Identify which cell holds the provided text, then report its (X, Y) central coordinate. 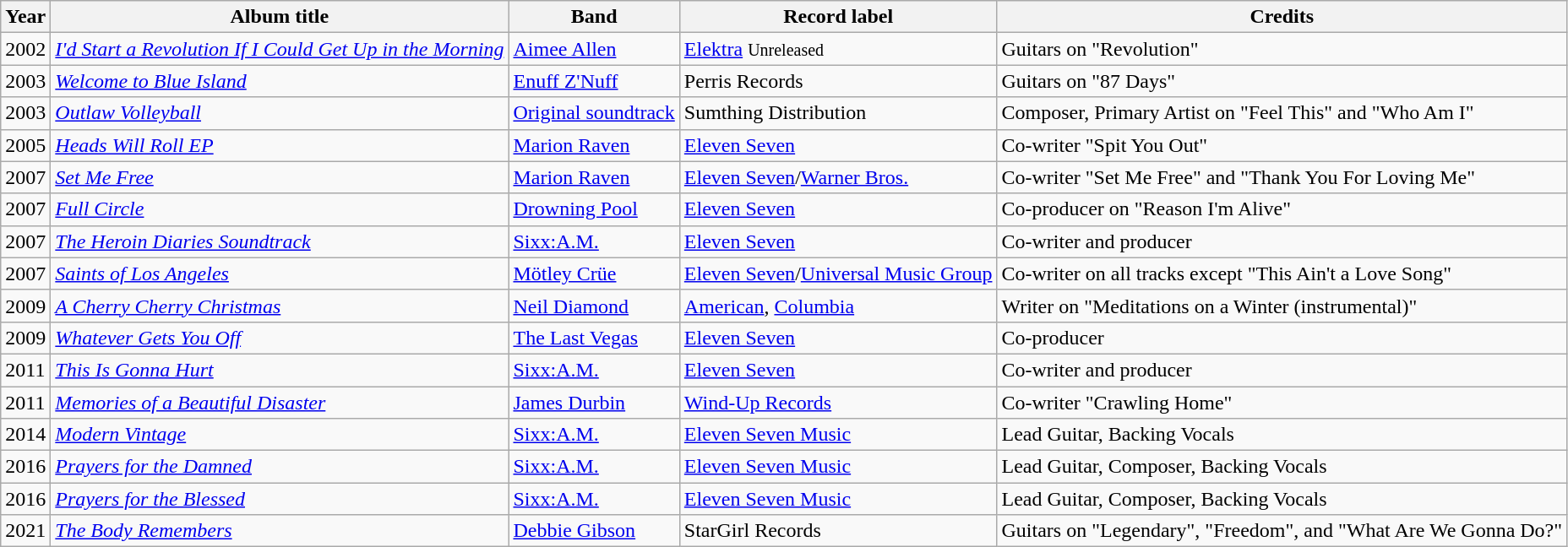
Heads Will Roll EP (280, 145)
The Body Remembers (280, 531)
Drowning Pool (594, 209)
Prayers for the Blessed (280, 499)
Year (25, 17)
Neil Diamond (594, 306)
Sumthing Distribution (838, 113)
Record label (838, 17)
Mötley Crüe (594, 273)
Album title (280, 17)
Wind-Up Records (838, 403)
Co-producer (1282, 338)
Aimee Allen (594, 49)
James Durbin (594, 403)
Enuff Z'Nuff (594, 81)
2002 (25, 49)
Debbie Gibson (594, 531)
Memories of a Beautiful Disaster (280, 403)
This Is Gonna Hurt (280, 370)
Whatever Gets You Off (280, 338)
Composer, Primary Artist on "Feel This" and "Who Am I" (1282, 113)
2014 (25, 435)
Writer on "Meditations on a Winter (instrumental)" (1282, 306)
Saints of Los Angeles (280, 273)
Welcome to Blue Island (280, 81)
Full Circle (280, 209)
Co-writer "Set Me Free" and "Thank You For Loving Me" (1282, 177)
The Heroin Diaries Soundtrack (280, 241)
Outlaw Volleyball (280, 113)
Co-writer on all tracks except "This Ain't a Love Song" (1282, 273)
Lead Guitar, Backing Vocals (1282, 435)
Guitars on "Revolution" (1282, 49)
Prayers for the Damned (280, 467)
Guitars on "87 Days" (1282, 81)
Co-producer on "Reason I'm Alive" (1282, 209)
Co-writer "Crawling Home" (1282, 403)
Guitars on "Legendary", "Freedom", and "What Are We Gonna Do?" (1282, 531)
Eleven Seven/Universal Music Group (838, 273)
American, Columbia (838, 306)
Perris Records (838, 81)
2021 (25, 531)
Modern Vintage (280, 435)
Eleven Seven/Warner Bros. (838, 177)
I'd Start a Revolution If I Could Get Up in the Morning (280, 49)
Band (594, 17)
Original soundtrack (594, 113)
A Cherry Cherry Christmas (280, 306)
Co-writer "Spit You Out" (1282, 145)
Credits (1282, 17)
StarGirl Records (838, 531)
The Last Vegas (594, 338)
Elektra Unreleased (838, 49)
2005 (25, 145)
Set Me Free (280, 177)
